Locate the cell with the specified text and output its [x, y] center coordinate. 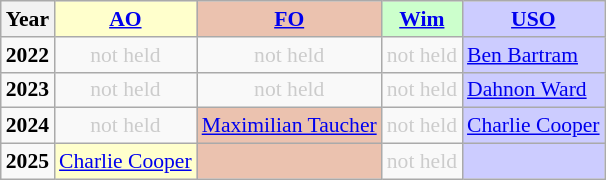
2025 [28, 162]
Ben Bartram [534, 55]
Year [28, 19]
FO [290, 19]
USO [534, 19]
AO [126, 19]
2022 [28, 55]
2024 [28, 126]
Dahnon Ward [534, 90]
2023 [28, 90]
Wim [422, 19]
Maximilian Taucher [290, 126]
